Return the [x, y] coordinate for the center point of the cell that contains the specified text.  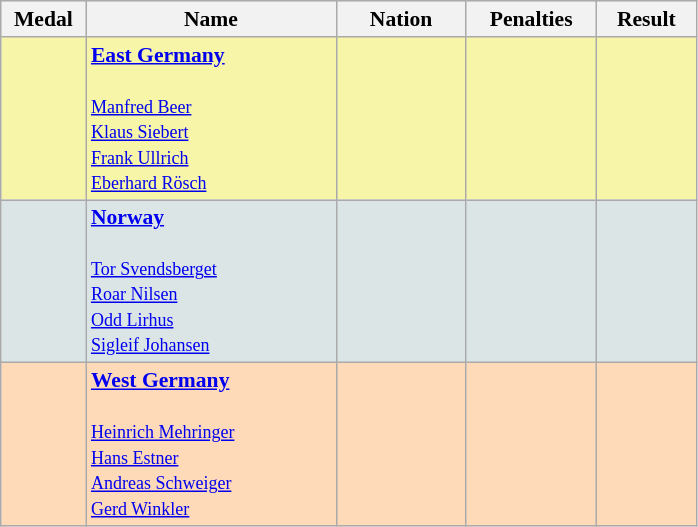
East GermanyManfred BeerKlaus SiebertFrank UllrichEberhard Rösch [211, 118]
Medal [44, 19]
NorwayTor SvendsbergetRoar NilsenOdd LirhusSigleif Johansen [211, 282]
Penalties [531, 19]
West GermanyHeinrich MehringerHans EstnerAndreas SchweigerGerd Winkler [211, 444]
Result [646, 19]
Nation [401, 19]
Name [211, 19]
